Output the (x, y) coordinate of the center of the cell containing the given text.  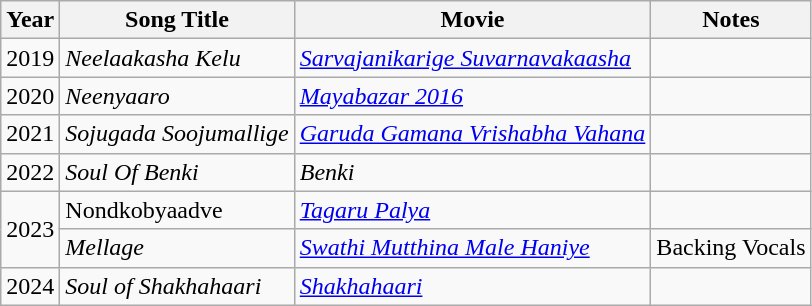
Movie (472, 20)
2021 (30, 134)
Song Title (177, 20)
2020 (30, 96)
Neelaakasha Kelu (177, 58)
2019 (30, 58)
Soul of Shakhahaari (177, 286)
Sojugada Soojumallige (177, 134)
Year (30, 20)
Swathi Mutthina Male Haniye (472, 248)
Notes (731, 20)
Mellage (177, 248)
2024 (30, 286)
Neenyaaro (177, 96)
Nondkobyaadve (177, 210)
Sarvajanikarige Suvarnavakaasha (472, 58)
Mayabazar 2016 (472, 96)
Benki (472, 172)
Soul Of Benki (177, 172)
Shakhahaari (472, 286)
2022 (30, 172)
2023 (30, 229)
Tagaru Palya (472, 210)
Garuda Gamana Vrishabha Vahana (472, 134)
Backing Vocals (731, 248)
